Output the (x, y) coordinate of the center of the cell containing the given text.  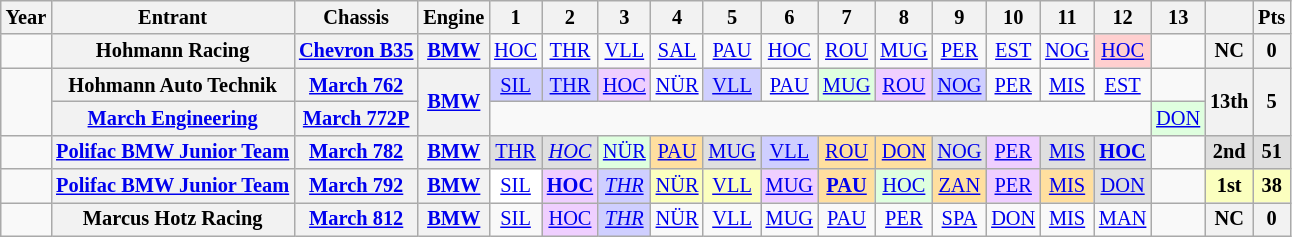
Pts (1272, 17)
11 (1067, 17)
SPA (959, 219)
6 (790, 17)
Marcus Hotz Racing (172, 219)
8 (904, 17)
Year (26, 17)
Engine (454, 17)
51 (1272, 152)
12 (1122, 17)
10 (1013, 17)
Chassis (356, 17)
9 (959, 17)
March Engineering (172, 118)
1st (1229, 186)
4 (678, 17)
March 762 (356, 85)
Hohmann Auto Technik (172, 85)
7 (846, 17)
3 (624, 17)
ZAN (959, 186)
38 (1272, 186)
Hohmann Racing (172, 51)
13th (1229, 102)
MAN (1122, 219)
1 (516, 17)
SAL (678, 51)
2nd (1229, 152)
2 (570, 17)
Chevron B35 (356, 51)
Entrant (172, 17)
March 772P (356, 118)
13 (1178, 17)
March 782 (356, 152)
March 792 (356, 186)
March 812 (356, 219)
